Locate the cell with the specified text and output its [X, Y] center coordinate. 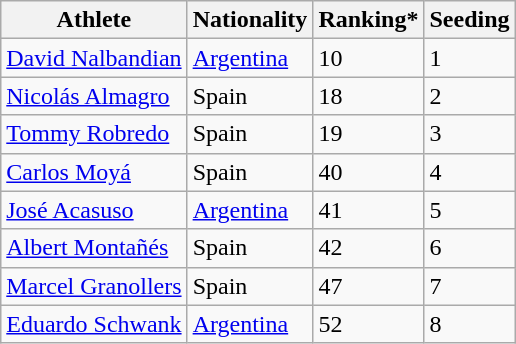
Carlos Moyá [94, 172]
José Acasuso [94, 210]
3 [470, 134]
5 [470, 210]
Tommy Robredo [94, 134]
18 [368, 96]
47 [368, 286]
Athlete [94, 20]
Ranking* [368, 20]
David Nalbandian [94, 58]
Albert Montañés [94, 248]
7 [470, 286]
4 [470, 172]
8 [470, 324]
40 [368, 172]
6 [470, 248]
Marcel Granollers [94, 286]
Eduardo Schwank [94, 324]
52 [368, 324]
Nationality [250, 20]
41 [368, 210]
19 [368, 134]
Nicolás Almagro [94, 96]
1 [470, 58]
Seeding [470, 20]
42 [368, 248]
10 [368, 58]
2 [470, 96]
